Output the (X, Y) coordinate of the center of the cell containing the given text.  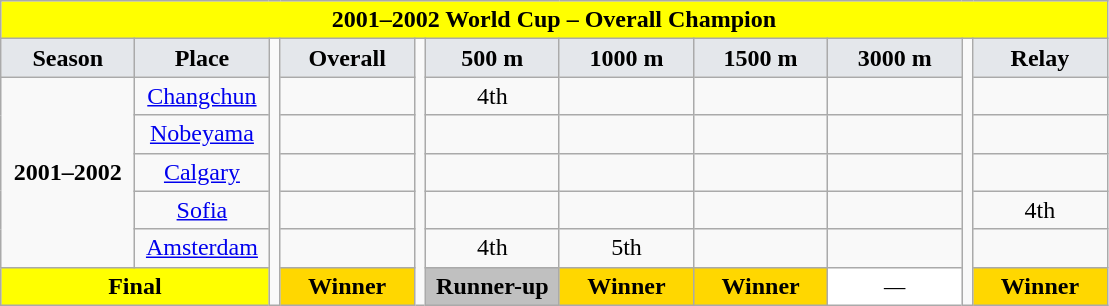
Amsterdam (202, 248)
Place (202, 58)
1000 m (626, 58)
Final (135, 286)
Relay (1040, 58)
5th (626, 248)
Changchun (202, 96)
Nobeyama (202, 134)
500 m (492, 58)
Sofia (202, 210)
Overall (347, 58)
2001–2002 (68, 172)
1500 m (761, 58)
Runner-up (492, 286)
3000 m (895, 58)
Calgary (202, 172)
— (895, 286)
Season (68, 58)
2001–2002 World Cup – Overall Champion (554, 20)
